Pinpoint the cell where the given text exists, returning its [X, Y] midpoint coordinate. 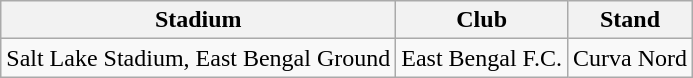
East Bengal F.C. [482, 58]
Stadium [198, 20]
Curva Nord [630, 58]
Club [482, 20]
Salt Lake Stadium, East Bengal Ground [198, 58]
Stand [630, 20]
